Provide the (X, Y) coordinate of the cell's center where the given text is located.  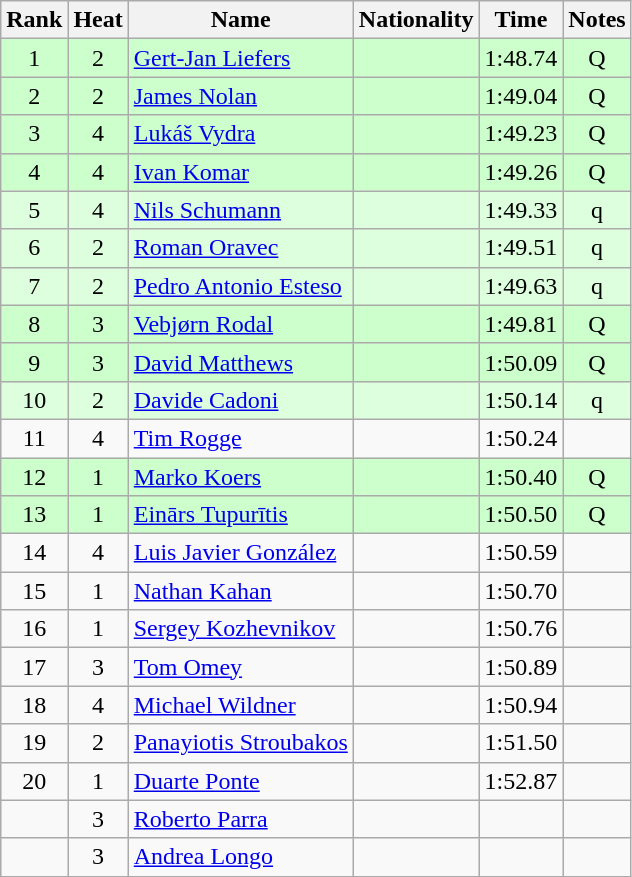
10 (34, 400)
Pedro Antonio Esteso (240, 286)
16 (34, 629)
8 (34, 324)
1:50.70 (521, 591)
1:49.26 (521, 172)
Nils Schumann (240, 210)
Panayiotis Stroubakos (240, 743)
20 (34, 781)
1:49.81 (521, 324)
Davide Cadoni (240, 400)
Duarte Ponte (240, 781)
Nathan Kahan (240, 591)
Tom Omey (240, 667)
Gert-Jan Liefers (240, 58)
Time (521, 20)
1:50.94 (521, 705)
15 (34, 591)
1:50.40 (521, 477)
1:49.04 (521, 96)
1:49.23 (521, 134)
Roman Oravec (240, 248)
1:50.14 (521, 400)
1:51.50 (521, 743)
14 (34, 553)
1:50.76 (521, 629)
Heat (98, 20)
1:49.63 (521, 286)
Sergey Kozhevnikov (240, 629)
9 (34, 362)
Vebjørn Rodal (240, 324)
Andrea Longo (240, 857)
18 (34, 705)
James Nolan (240, 96)
17 (34, 667)
11 (34, 438)
Michael Wildner (240, 705)
1:52.87 (521, 781)
5 (34, 210)
Nationality (416, 20)
1:49.51 (521, 248)
Rank (34, 20)
19 (34, 743)
David Matthews (240, 362)
Ivan Komar (240, 172)
Name (240, 20)
1:50.50 (521, 515)
1:50.24 (521, 438)
Lukáš Vydra (240, 134)
6 (34, 248)
1:50.09 (521, 362)
Einārs Tupurītis (240, 515)
Luis Javier González (240, 553)
Tim Rogge (240, 438)
Roberto Parra (240, 819)
13 (34, 515)
1:49.33 (521, 210)
12 (34, 477)
1:50.89 (521, 667)
1:50.59 (521, 553)
7 (34, 286)
Marko Koers (240, 477)
1:48.74 (521, 58)
Notes (597, 20)
